Locate the cell with the specified text and output its (x, y) center coordinate. 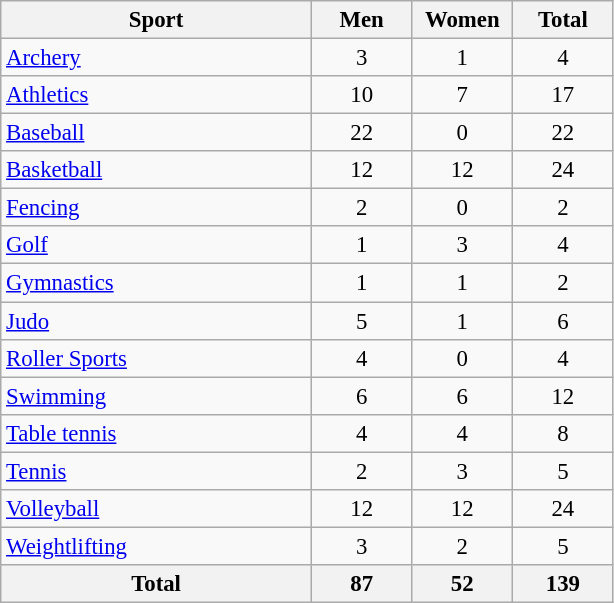
17 (564, 95)
Women (462, 20)
52 (462, 584)
Basketball (156, 170)
Golf (156, 245)
Swimming (156, 396)
Fencing (156, 208)
Gymnastics (156, 283)
Tennis (156, 471)
87 (362, 584)
8 (564, 433)
Weightlifting (156, 546)
Archery (156, 58)
139 (564, 584)
7 (462, 95)
Athletics (156, 95)
Table tennis (156, 433)
Judo (156, 321)
Baseball (156, 133)
Men (362, 20)
10 (362, 95)
Volleyball (156, 509)
Roller Sports (156, 358)
Sport (156, 20)
